Scan for the cell matching the given text and deliver its [X, Y] coordinate at center. 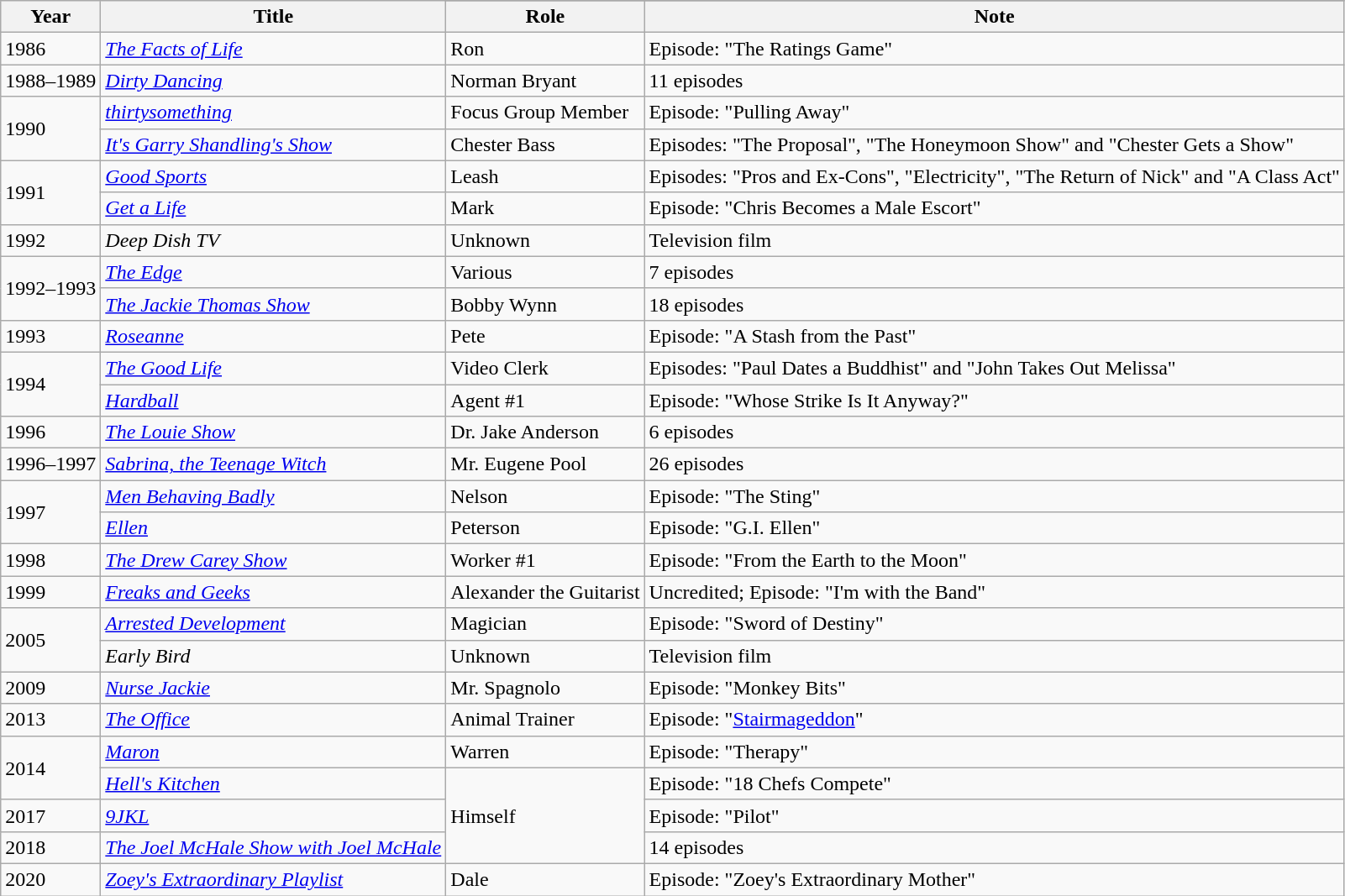
Freaks and Geeks [274, 592]
Episode: "The Sting" [995, 496]
Animal Trainer [545, 720]
Magician [545, 624]
The Drew Carey Show [274, 560]
Arrested Development [274, 624]
Roseanne [274, 336]
Dr. Jake Anderson [545, 432]
14 episodes [995, 847]
Good Sports [274, 176]
Episode: "Stairmageddon" [995, 720]
Note [995, 17]
2018 [50, 847]
2014 [50, 768]
1997 [50, 512]
Episode: "Therapy" [995, 752]
Video Clerk [545, 368]
1988–1989 [50, 81]
Episode: "The Ratings Game" [995, 49]
The Edge [274, 272]
9JKL [274, 815]
1990 [50, 128]
1991 [50, 192]
1986 [50, 49]
Mark [545, 208]
1999 [50, 592]
6 episodes [995, 432]
Episode: "Monkey Bits" [995, 688]
The Good Life [274, 368]
Episode: "Whose Strike Is It Anyway?" [995, 401]
Episodes: "The Proposal", "The Honeymoon Show" and "Chester Gets a Show" [995, 144]
26 episodes [995, 464]
2013 [50, 720]
11 episodes [995, 81]
Leash [545, 176]
Sabrina, the Teenage Witch [274, 464]
Episode: "Pulling Away" [995, 113]
Episode: "Pilot" [995, 815]
Early Bird [274, 656]
Agent #1 [545, 401]
thirtysomething [274, 113]
Episode: "18 Chefs Compete" [995, 783]
Mr. Spagnolo [545, 688]
Role [545, 17]
Zoey's Extraordinary Playlist [274, 879]
Episodes: "Paul Dates a Buddhist" and "John Takes Out Melissa" [995, 368]
The Facts of Life [274, 49]
Various [545, 272]
Himself [545, 815]
1993 [50, 336]
Focus Group Member [545, 113]
Episode: "Chris Becomes a Male Escort" [995, 208]
Episode: "From the Earth to the Moon" [995, 560]
18 episodes [995, 304]
Alexander the Guitarist [545, 592]
Peterson [545, 528]
Dale [545, 879]
Norman Bryant [545, 81]
It's Garry Shandling's Show [274, 144]
Nelson [545, 496]
7 episodes [995, 272]
The Jackie Thomas Show [274, 304]
Nurse Jackie [274, 688]
2005 [50, 640]
Hardball [274, 401]
Warren [545, 752]
Episode: "Zoey's Extraordinary Mother" [995, 879]
1996–1997 [50, 464]
Year [50, 17]
Episode: "A Stash from the Past" [995, 336]
Title [274, 17]
Maron [274, 752]
Episodes: "Pros and Ex-Cons", "Electricity", "The Return of Nick" and "A Class Act" [995, 176]
Hell's Kitchen [274, 783]
Pete [545, 336]
Men Behaving Badly [274, 496]
Worker #1 [545, 560]
Episode: "Sword of Destiny" [995, 624]
Bobby Wynn [545, 304]
The Joel McHale Show with Joel McHale [274, 847]
Ellen [274, 528]
Deep Dish TV [274, 240]
2020 [50, 879]
1998 [50, 560]
Episode: "G.I. Ellen" [995, 528]
Ron [545, 49]
2009 [50, 688]
Uncredited; Episode: "I'm with the Band" [995, 592]
1992–1993 [50, 288]
1994 [50, 384]
2017 [50, 815]
1996 [50, 432]
The Louie Show [274, 432]
Mr. Eugene Pool [545, 464]
Dirty Dancing [274, 81]
Get a Life [274, 208]
1992 [50, 240]
Chester Bass [545, 144]
The Office [274, 720]
